Pinpoint the cell where the given text exists, returning its (x, y) midpoint coordinate. 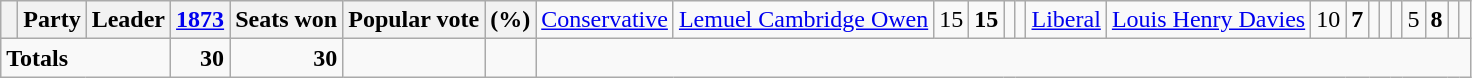
Party (52, 20)
8 (1436, 20)
(%) (510, 20)
Lemuel Cambridge Owen (803, 20)
Conservative (605, 20)
Louis Henry Davies (1208, 20)
Seats won (286, 20)
7 (1358, 20)
5 (1414, 20)
Totals (86, 58)
10 (1328, 20)
1873 (200, 20)
Liberal (1066, 20)
Popular vote (414, 20)
Leader (128, 20)
